Output the [x, y] coordinate of the center of the cell containing the given text.  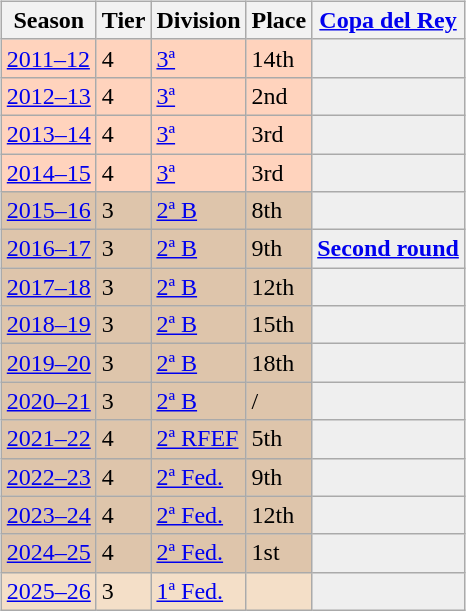
2020–21 [48, 401]
2023–24 [48, 515]
5th [279, 439]
Place [279, 20]
2025–26 [48, 591]
14th [279, 58]
2012–13 [48, 96]
2nd [279, 96]
2013–14 [48, 134]
2018–19 [48, 325]
2017–18 [48, 287]
8th [279, 211]
18th [279, 363]
2022–23 [48, 477]
Copa del Rey [388, 20]
2024–25 [48, 553]
2021–22 [48, 439]
/ [279, 401]
1ª Fed. [198, 591]
2011–12 [48, 58]
15th [279, 325]
2014–15 [48, 173]
2015–16 [48, 211]
Season [48, 20]
1st [279, 553]
Division [198, 20]
Tier [124, 20]
2019–20 [48, 363]
Second round [388, 249]
2016–17 [48, 249]
2ª RFEF [198, 439]
